Detect which cell encompasses the target text, then output its (x, y) center coordinate. 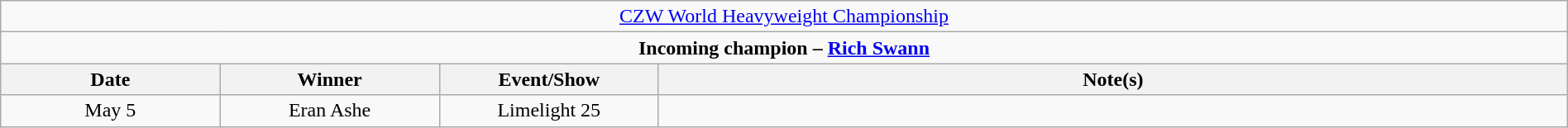
Eran Ashe (329, 111)
Note(s) (1113, 79)
May 5 (111, 111)
Limelight 25 (549, 111)
Date (111, 79)
Event/Show (549, 79)
CZW World Heavyweight Championship (784, 17)
Winner (329, 79)
Incoming champion – Rich Swann (784, 48)
